Identify which cell holds the provided text, then report its [X, Y] central coordinate. 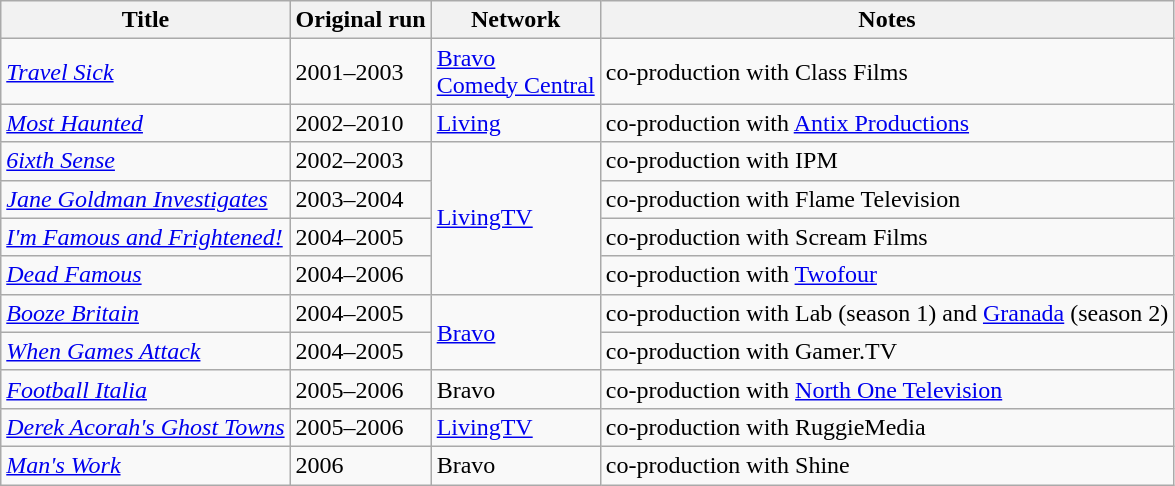
Network [516, 20]
Football Italia [146, 389]
co-production with Lab (season 1) and Granada (season 2) [887, 313]
Original run [360, 20]
co-production with Flame Television [887, 199]
6ixth Sense [146, 161]
BravoComedy Central [516, 72]
2002–2010 [360, 123]
co-production with Antix Productions [887, 123]
co-production with North One Television [887, 389]
co-production with Scream Films [887, 237]
2004–2006 [360, 275]
2001–2003 [360, 72]
Notes [887, 20]
2002–2003 [360, 161]
Title [146, 20]
2003–2004 [360, 199]
co-production with RuggieMedia [887, 427]
co-production with Gamer.TV [887, 351]
Most Haunted [146, 123]
Living [516, 123]
Dead Famous [146, 275]
Booze Britain [146, 313]
co-production with Twofour [887, 275]
Jane Goldman Investigates [146, 199]
Man's Work [146, 465]
2006 [360, 465]
co-production with Class Films [887, 72]
Derek Acorah's Ghost Towns [146, 427]
co-production with Shine [887, 465]
co-production with IPM [887, 161]
Travel Sick [146, 72]
I'm Famous and Frightened! [146, 237]
When Games Attack [146, 351]
